Scan for the cell matching the given text and deliver its (X, Y) coordinate at center. 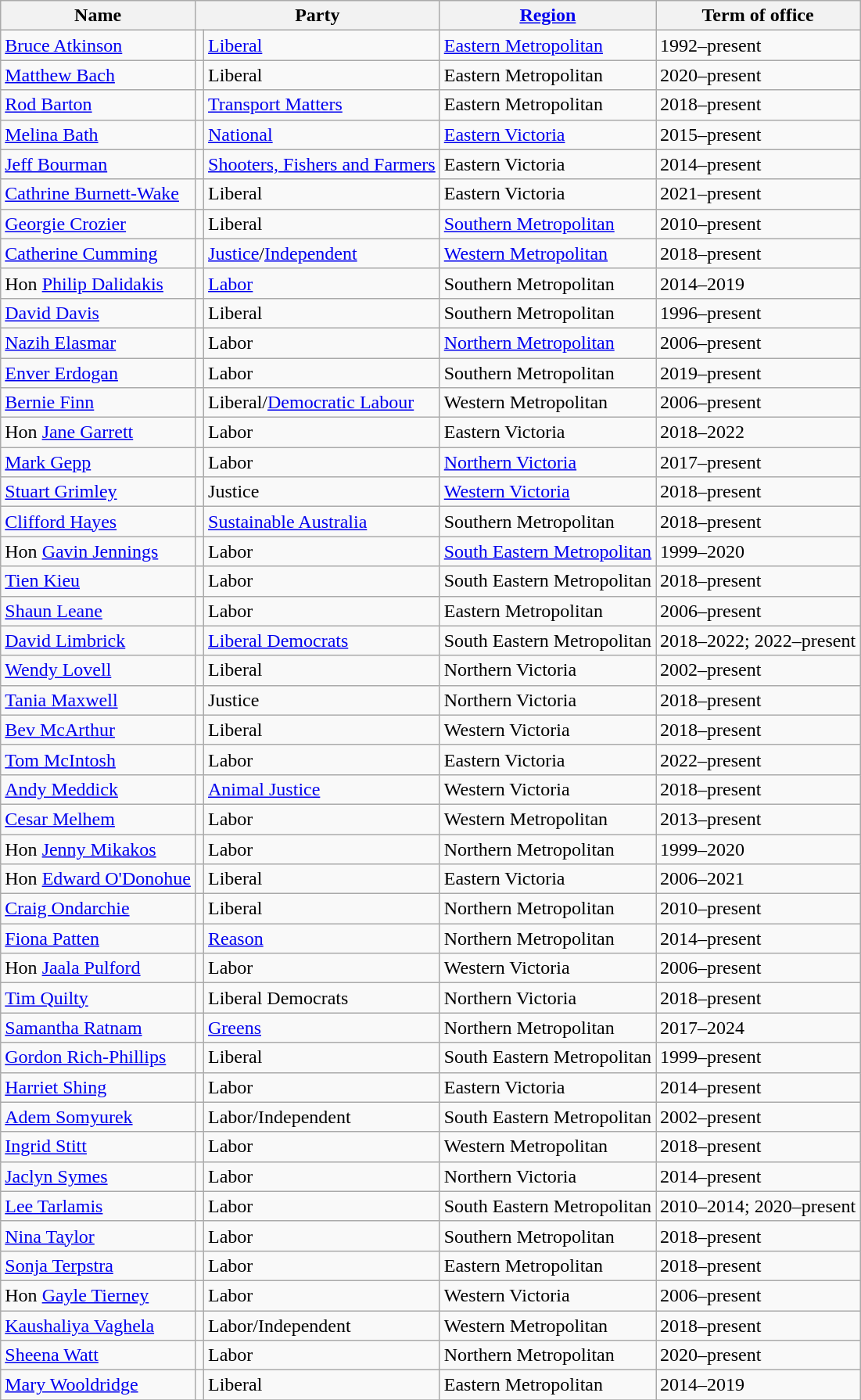
2013–present (759, 819)
Term of office (759, 16)
Hon Philip Dalidakis (99, 283)
1996–present (759, 313)
Harriet Shing (99, 1087)
Greens (322, 1028)
Matthew Bach (99, 75)
Cathrine Burnett-Wake (99, 194)
Tien Kieu (99, 581)
Ingrid Stitt (99, 1147)
Hon Jane Garrett (99, 433)
Georgie Crozier (99, 224)
Andy Meddick (99, 789)
2017–present (759, 462)
Bernie Finn (99, 403)
Rod Barton (99, 105)
Sonja Terpstra (99, 1265)
2022–present (759, 759)
Mary Wooldridge (99, 1385)
Samantha Ratnam (99, 1028)
Craig Ondarchie (99, 909)
Hon Jaala Pulford (99, 968)
2017–2024 (759, 1028)
2018–2022 (759, 433)
Fiona Patten (99, 939)
Cesar Melhem (99, 819)
Hon Edward O'Donohue (99, 879)
David Davis (99, 313)
Wendy Lovell (99, 670)
Stuart Grimley (99, 492)
Shooters, Fishers and Farmers (322, 164)
Reason (322, 939)
2021–present (759, 194)
Adem Somyurek (99, 1117)
Bruce Atkinson (99, 45)
1992–present (759, 45)
Liberal/Democratic Labour (322, 403)
National (322, 135)
Melina Bath (99, 135)
Nazih Elasmar (99, 343)
Bev McArthur (99, 730)
Sheena Watt (99, 1355)
Hon Gayle Tierney (99, 1295)
Sustainable Australia (322, 522)
Nina Taylor (99, 1236)
Tania Maxwell (99, 700)
Shaun Leane (99, 611)
1999–present (759, 1057)
Justice/Independent (322, 253)
Animal Justice (322, 789)
2015–present (759, 135)
Tom McIntosh (99, 759)
2018–2022; 2022–present (759, 641)
Lee Tarlamis (99, 1206)
Tim Quilty (99, 998)
Name (99, 16)
Hon Jenny Mikakos (99, 849)
Transport Matters (322, 105)
Gordon Rich-Phillips (99, 1057)
2019–present (759, 373)
Enver Erdogan (99, 373)
2006–2021 (759, 879)
Party (317, 16)
Jeff Bourman (99, 164)
Mark Gepp (99, 462)
Clifford Hayes (99, 522)
Region (547, 16)
Kaushaliya Vaghela (99, 1326)
Catherine Cumming (99, 253)
Jaclyn Symes (99, 1176)
2010–2014; 2020–present (759, 1206)
Hon Gavin Jennings (99, 551)
David Limbrick (99, 641)
